Locate the cell with the specified text and output its [x, y] center coordinate. 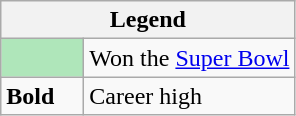
Won the Super Bowl [190, 58]
Bold [42, 96]
Legend [148, 20]
Career high [190, 96]
